Return the (X, Y) coordinate for the center point of the cell that contains the specified text.  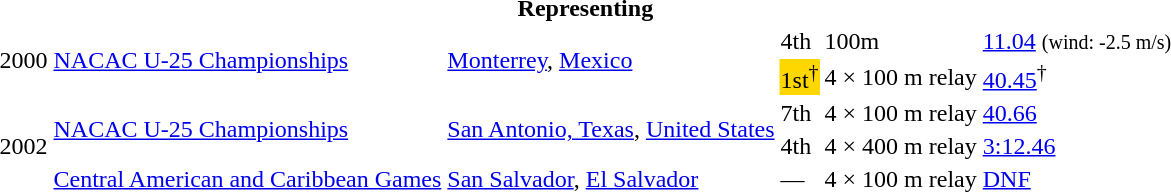
San Antonio, Texas, United States (611, 130)
7th (800, 113)
4 × 400 m relay (900, 146)
100m (900, 41)
Monterrey, Mexico (611, 60)
1st† (800, 77)
